Output the (X, Y) coordinate of the center of the cell containing the given text.  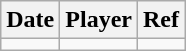
Player (99, 20)
Date (30, 20)
Ref (160, 20)
